Identify which cell holds the provided text, then report its (x, y) central coordinate. 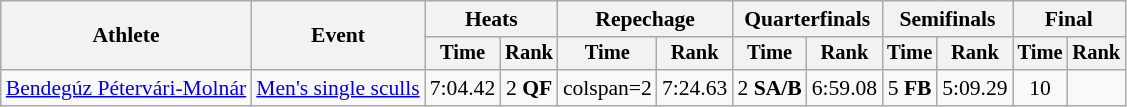
Heats (492, 19)
Event (338, 36)
Bendegúz Pétervári-Molnár (126, 88)
colspan=2 (608, 88)
Final (1069, 19)
Semifinals (947, 19)
5 FB (910, 88)
Repechage (646, 19)
7:24.63 (694, 88)
6:59.08 (844, 88)
Quarterfinals (807, 19)
7:04.42 (462, 88)
2 QF (529, 88)
10 (1040, 88)
Athlete (126, 36)
2 SA/B (769, 88)
5:09.29 (974, 88)
Men's single sculls (338, 88)
